Determine the [x, y] coordinate at the center of the cell enclosing the given text.  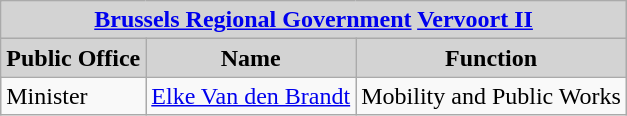
Brussels Regional Government Vervoort II [314, 20]
Mobility and Public Works [492, 96]
Minister [74, 96]
Public Office [74, 58]
Name [251, 58]
Function [492, 58]
Elke Van den Brandt [251, 96]
